Return (X, Y) of the center of cell containing provided text 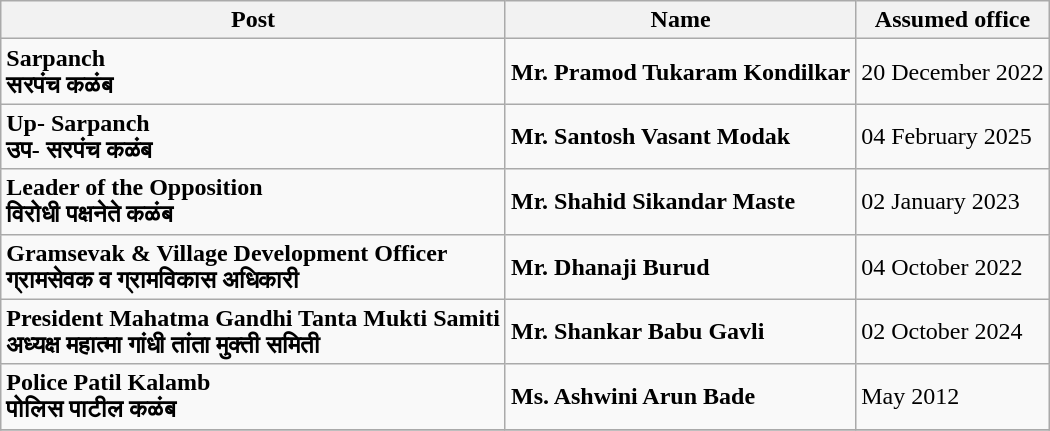
Gramsevak & Village Development Officerग्रामसेवक व ग्रामविकास अधिकारी (254, 266)
20 December 2022 (953, 72)
Up- Sarpanchउप- सरपंच कळंब (254, 136)
Post (254, 20)
Name (680, 20)
Mr. Santosh Vasant Modak (680, 136)
Police Patil Kalambपोलिस पाटील कळंब (254, 396)
04 February 2025 (953, 136)
President Mahatma Gandhi Tanta Mukti Samiti अध्यक्ष महात्मा गांधी तांता मुक्ती समिती (254, 332)
Mr. Dhanaji Burud (680, 266)
Ms. Ashwini Arun Bade (680, 396)
May 2012 (953, 396)
04 October 2022 (953, 266)
Mr. Shankar Babu Gavli (680, 332)
02 January 2023 (953, 202)
Assumed office (953, 20)
Mr. Shahid Sikandar Maste (680, 202)
Leader of the Oppositionविरोधी पक्षनेते कळंब (254, 202)
02 October 2024 (953, 332)
Sarpanchसरपंच कळंब (254, 72)
Mr. Pramod Tukaram Kondilkar (680, 72)
